Output the [X, Y] coordinate of the center of the cell containing the given text.  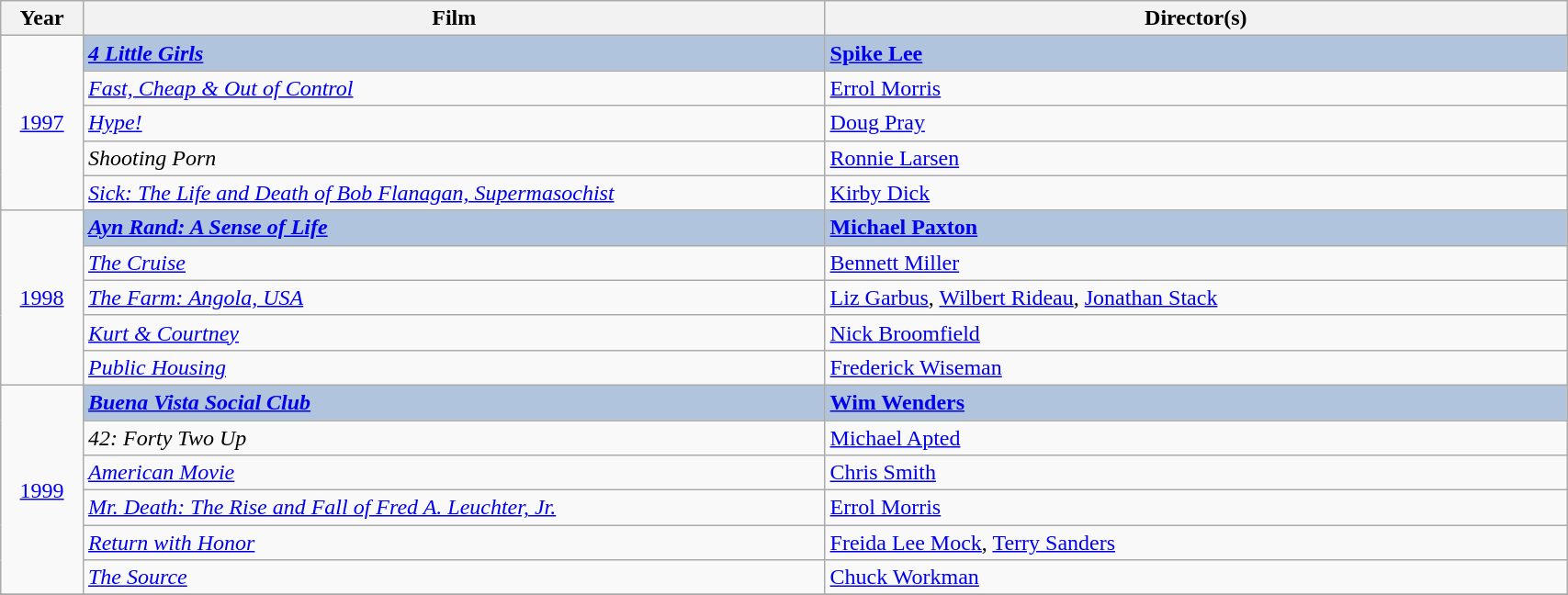
Year [42, 18]
Sick: The Life and Death of Bob Flanagan, Supermasochist [454, 193]
1999 [42, 489]
Return with Honor [454, 543]
Michael Apted [1196, 438]
The Farm: Angola, USA [454, 297]
Director(s) [1196, 18]
Spike Lee [1196, 53]
Bennett Miller [1196, 263]
Shooting Porn [454, 158]
Film [454, 18]
Kurt & Courtney [454, 332]
Wim Wenders [1196, 402]
Freida Lee Mock, Terry Sanders [1196, 543]
Mr. Death: The Rise and Fall of Fred A. Leuchter, Jr. [454, 508]
Kirby Dick [1196, 193]
Hype! [454, 123]
The Source [454, 578]
4 Little Girls [454, 53]
Nick Broomfield [1196, 332]
Michael Paxton [1196, 228]
Fast, Cheap & Out of Control [454, 88]
Doug Pray [1196, 123]
The Cruise [454, 263]
American Movie [454, 473]
1997 [42, 123]
Ayn Rand: A Sense of Life [454, 228]
Buena Vista Social Club [454, 402]
Public Housing [454, 367]
Frederick Wiseman [1196, 367]
1998 [42, 297]
Ronnie Larsen [1196, 158]
Liz Garbus, Wilbert Rideau, Jonathan Stack [1196, 297]
Chris Smith [1196, 473]
42: Forty Two Up [454, 438]
Chuck Workman [1196, 578]
